Determine the [x, y] coordinate at the center of the cell enclosing the given text.  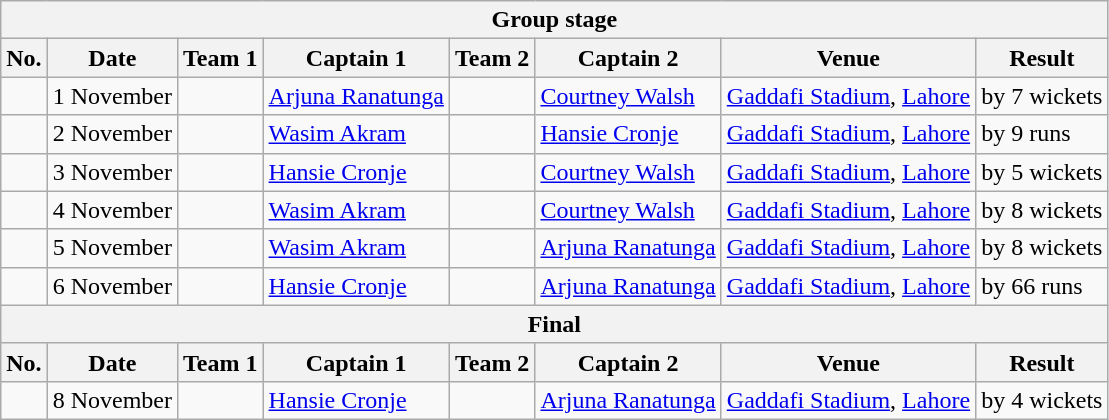
3 November [112, 172]
by 5 wickets [1042, 172]
Final [554, 324]
5 November [112, 248]
by 7 wickets [1042, 96]
2 November [112, 134]
by 4 wickets [1042, 400]
6 November [112, 286]
4 November [112, 210]
8 November [112, 400]
by 66 runs [1042, 286]
by 9 runs [1042, 134]
1 November [112, 96]
Group stage [554, 20]
